Return the (x, y) coordinate for the center point of the cell that contains the specified text.  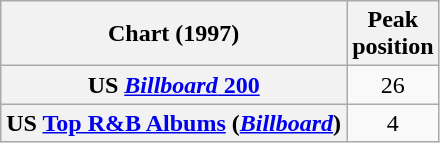
4 (393, 123)
US Billboard 200 (174, 85)
Peak position (393, 34)
26 (393, 85)
Chart (1997) (174, 34)
US Top R&B Albums (Billboard) (174, 123)
